From the cell containing the given text, extract its center point as (X, Y) coordinate. 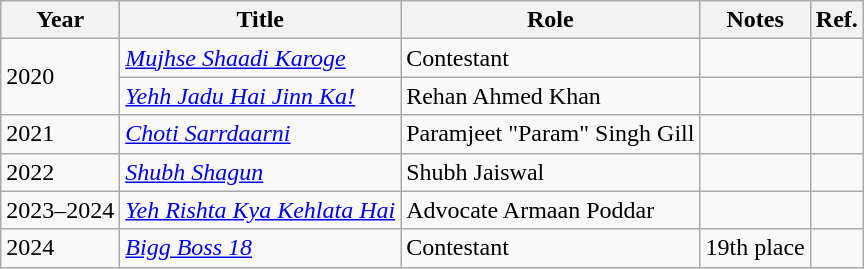
Year (60, 20)
Mujhse Shaadi Karoge (260, 58)
Shubh Jaiswal (550, 172)
2024 (60, 248)
19th place (755, 248)
Ref. (836, 20)
Choti Sarrdaarni (260, 134)
Title (260, 20)
Yeh Rishta Kya Kehlata Hai (260, 210)
Rehan Ahmed Khan (550, 96)
Advocate Armaan Poddar (550, 210)
Bigg Boss 18 (260, 248)
2020 (60, 77)
Shubh Shagun (260, 172)
2021 (60, 134)
2022 (60, 172)
2023–2024 (60, 210)
Yehh Jadu Hai Jinn Ka! (260, 96)
Role (550, 20)
Paramjeet "Param" Singh Gill (550, 134)
Notes (755, 20)
